Capture the cell that displays the provided text and extract its [x, y] central coordinate. 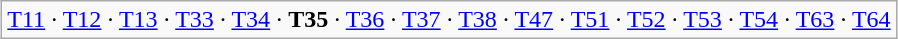
T11 · T12 · T13 · T33 · T34 · T35 · T36 · T37 · T38 · T47 · T51 · T52 · T53 · T54 · T63 · T64 [449, 20]
